Locate the cell with the specified text and output its [X, Y] center coordinate. 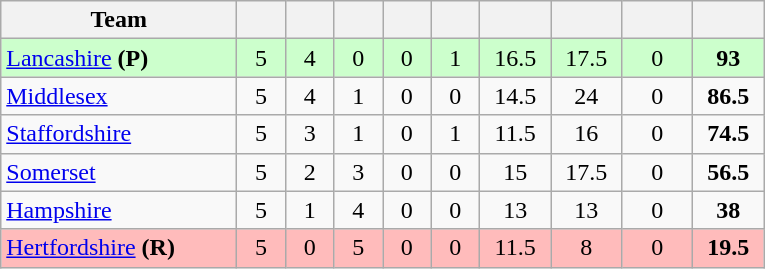
2 [310, 172]
Somerset [119, 172]
Middlesex [119, 96]
38 [728, 210]
93 [728, 58]
Team [119, 20]
Hampshire [119, 210]
Staffordshire [119, 134]
86.5 [728, 96]
19.5 [728, 248]
24 [586, 96]
8 [586, 248]
Lancashire (P) [119, 58]
Hertfordshire (R) [119, 248]
15 [516, 172]
74.5 [728, 134]
16.5 [516, 58]
16 [586, 134]
56.5 [728, 172]
14.5 [516, 96]
